Identify which cell holds the provided text, then report its (x, y) central coordinate. 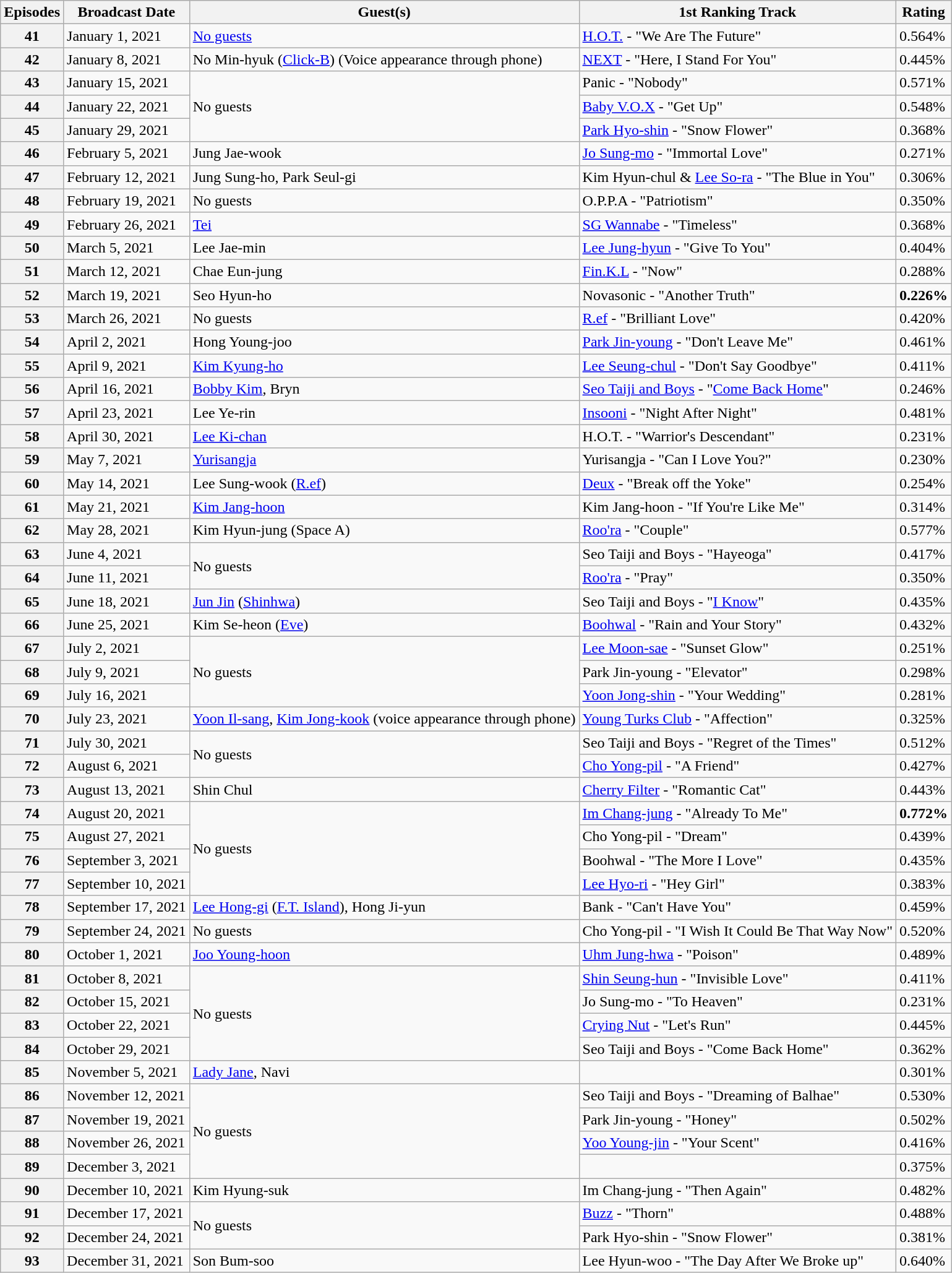
May 14, 2021 (127, 483)
Crying Nut - "Let's Run" (737, 1025)
Seo Hyun-ho (384, 295)
July 30, 2021 (127, 743)
0.481% (923, 413)
0.564% (923, 36)
Young Turks Club - "Affection" (737, 719)
0.443% (923, 790)
Seo Taiji and Boys - "Dreaming of Balhae" (737, 1096)
0.488% (923, 1214)
78 (32, 907)
86 (32, 1096)
0.530% (923, 1096)
Lee Seung-chul - "Don't Say Goodbye" (737, 366)
74 (32, 813)
62 (32, 530)
March 19, 2021 (127, 295)
51 (32, 271)
Lee Jae-min (384, 248)
44 (32, 106)
89 (32, 1167)
91 (32, 1214)
Boohwal - "Rain and Your Story" (737, 624)
0.375% (923, 1167)
Park Jin-young - "Don't Leave Me" (737, 342)
July 2, 2021 (127, 648)
November 26, 2021 (127, 1143)
Park Jin-young - "Elevator" (737, 671)
NEXT - "Here, I Stand For You" (737, 59)
Yoon Il-sang, Kim Jong-kook (voice appearance through phone) (384, 719)
Lee Hyun-woo - "The Day After We Broke up" (737, 1261)
Yoon Jong-shin - "Your Wedding" (737, 696)
Kim Jang-hoon (384, 507)
65 (32, 601)
Rating (923, 12)
April 9, 2021 (127, 366)
Son Bum-soo (384, 1261)
October 15, 2021 (127, 1001)
64 (32, 577)
November 19, 2021 (127, 1120)
0.251% (923, 648)
52 (32, 295)
June 4, 2021 (127, 554)
September 10, 2021 (127, 884)
Kim Jang-hoon - "If You're Like Me" (737, 507)
December 24, 2021 (127, 1237)
Seo Taiji and Boys - "I Know" (737, 601)
Bank - "Can't Have You" (737, 907)
Kim Se-heon (Eve) (384, 624)
Boohwal - "The More I Love" (737, 860)
93 (32, 1261)
Buzz - "Thorn" (737, 1214)
August 20, 2021 (127, 813)
January 8, 2021 (127, 59)
Jo Sung-mo - "To Heaven" (737, 1001)
January 29, 2021 (127, 130)
Jung Jae-wook (384, 153)
Hong Young-joo (384, 342)
Yoo Young-jin - "Your Scent" (737, 1143)
58 (32, 436)
May 28, 2021 (127, 530)
Joo Young-hoon (384, 954)
Yurisangja (384, 460)
Insooni - "Night After Night" (737, 413)
March 26, 2021 (127, 319)
0.404% (923, 248)
April 2, 2021 (127, 342)
October 1, 2021 (127, 954)
Kim Kyung-ho (384, 366)
April 30, 2021 (127, 436)
0.427% (923, 766)
0.502% (923, 1120)
Yurisangja - "Can I Love You?" (737, 460)
0.461% (923, 342)
59 (32, 460)
0.571% (923, 83)
Lee Jung-hyun - "Give To You" (737, 248)
September 24, 2021 (127, 931)
0.314% (923, 507)
0.417% (923, 554)
September 17, 2021 (127, 907)
85 (32, 1072)
Novasonic - "Another Truth" (737, 295)
July 23, 2021 (127, 719)
February 12, 2021 (127, 177)
May 7, 2021 (127, 460)
Bobby Kim, Bryn (384, 389)
Uhm Jung-hwa - "Poison" (737, 954)
O.P.P.A - "Patriotism" (737, 201)
March 5, 2021 (127, 248)
December 17, 2021 (127, 1214)
54 (32, 342)
41 (32, 36)
August 13, 2021 (127, 790)
April 23, 2021 (127, 413)
48 (32, 201)
0.432% (923, 624)
0.416% (923, 1143)
June 25, 2021 (127, 624)
Fin.K.L - "Now" (737, 271)
September 3, 2021 (127, 860)
0.772% (923, 813)
Kim Hyun-chul & Lee So-ra - "The Blue in You" (737, 177)
60 (32, 483)
46 (32, 153)
0.226% (923, 295)
90 (32, 1190)
61 (32, 507)
Lee Moon-sae - "Sunset Glow" (737, 648)
Lee Ye-rin (384, 413)
47 (32, 177)
49 (32, 224)
March 12, 2021 (127, 271)
November 5, 2021 (127, 1072)
Cherry Filter - "Romantic Cat" (737, 790)
87 (32, 1120)
0.271% (923, 153)
0.246% (923, 389)
43 (32, 83)
Kim Hyun-jung (Space A) (384, 530)
0.420% (923, 319)
1st Ranking Track (737, 12)
69 (32, 696)
0.439% (923, 837)
0.306% (923, 177)
76 (32, 860)
45 (32, 130)
February 5, 2021 (127, 153)
June 11, 2021 (127, 577)
92 (32, 1237)
November 12, 2021 (127, 1096)
H.O.T. - "Warrior's Descendant" (737, 436)
No Min-hyuk (Click-B) (Voice appearance through phone) (384, 59)
88 (32, 1143)
Seo Taiji and Boys - "Hayeoga" (737, 554)
August 6, 2021 (127, 766)
83 (32, 1025)
55 (32, 366)
84 (32, 1049)
Lee Hong-gi (F.T. Island), Hong Ji-yun (384, 907)
Im Chang-jung - "Then Again" (737, 1190)
0.362% (923, 1049)
R.ef - "Brilliant Love" (737, 319)
December 3, 2021 (127, 1167)
Lee Sung-wook (R.ef) (384, 483)
73 (32, 790)
72 (32, 766)
66 (32, 624)
Shin Chul (384, 790)
79 (32, 931)
Tei (384, 224)
Im Chang-jung - "Already To Me" (737, 813)
May 21, 2021 (127, 507)
February 26, 2021 (127, 224)
January 22, 2021 (127, 106)
Deux - "Break off the Yoke" (737, 483)
0.577% (923, 530)
Lee Hyo-ri - "Hey Girl" (737, 884)
Roo'ra - "Pray" (737, 577)
0.512% (923, 743)
Shin Seung-hun - "Invisible Love" (737, 978)
January 15, 2021 (127, 83)
August 27, 2021 (127, 837)
80 (32, 954)
Baby V.O.X - "Get Up" (737, 106)
Roo'ra - "Couple" (737, 530)
0.230% (923, 460)
0.298% (923, 671)
81 (32, 978)
June 18, 2021 (127, 601)
67 (32, 648)
82 (32, 1001)
Cho Yong-pil - "Dream" (737, 837)
75 (32, 837)
70 (32, 719)
42 (32, 59)
0.548% (923, 106)
0.640% (923, 1261)
71 (32, 743)
Jun Jin (Shinhwa) (384, 601)
0.489% (923, 954)
68 (32, 671)
Cho Yong-pil - "I Wish It Could Be That Way Now" (737, 931)
0.482% (923, 1190)
Lee Ki-chan (384, 436)
December 10, 2021 (127, 1190)
Broadcast Date (127, 12)
July 9, 2021 (127, 671)
50 (32, 248)
January 1, 2021 (127, 36)
Panic - "Nobody" (737, 83)
0.288% (923, 271)
Kim Hyung-suk (384, 1190)
October 29, 2021 (127, 1049)
July 16, 2021 (127, 696)
0.383% (923, 884)
0.281% (923, 696)
56 (32, 389)
Seo Taiji and Boys - "Regret of the Times" (737, 743)
Episodes (32, 12)
Jung Sung-ho, Park Seul-gi (384, 177)
0.325% (923, 719)
0.301% (923, 1072)
December 31, 2021 (127, 1261)
53 (32, 319)
October 8, 2021 (127, 978)
Park Jin-young - "Honey" (737, 1120)
57 (32, 413)
Lady Jane, Navi (384, 1072)
Cho Yong-pil - "A Friend" (737, 766)
77 (32, 884)
0.254% (923, 483)
Guest(s) (384, 12)
Jo Sung-mo - "Immortal Love" (737, 153)
SG Wannabe - "Timeless" (737, 224)
0.459% (923, 907)
H.O.T. - "We Are The Future" (737, 36)
October 22, 2021 (127, 1025)
February 19, 2021 (127, 201)
April 16, 2021 (127, 389)
0.520% (923, 931)
63 (32, 554)
Chae Eun-jung (384, 271)
0.381% (923, 1237)
